For the text-containing cell, return its midpoint in (X, Y) coordinate format. 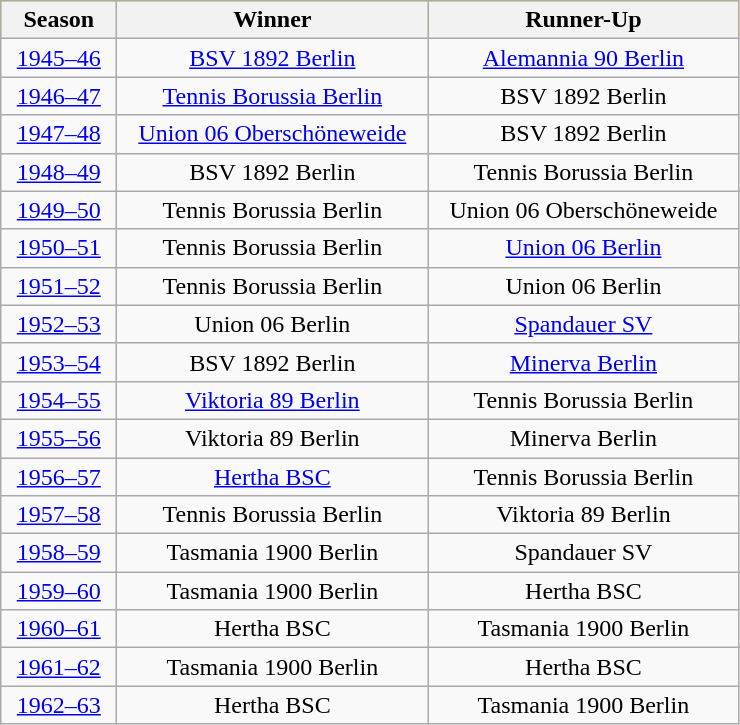
1955–56 (59, 438)
1957–58 (59, 515)
Runner-Up (584, 20)
Alemannia 90 Berlin (584, 58)
1948–49 (59, 172)
1953–54 (59, 362)
1946–47 (59, 96)
1956–57 (59, 477)
1952–53 (59, 324)
1945–46 (59, 58)
1949–50 (59, 210)
1951–52 (59, 286)
1958–59 (59, 553)
Season (59, 20)
1960–61 (59, 629)
1962–63 (59, 705)
1947–48 (59, 134)
Winner (272, 20)
1959–60 (59, 591)
1961–62 (59, 667)
1950–51 (59, 248)
1954–55 (59, 400)
